For the text-containing cell, return its midpoint in [X, Y] coordinate format. 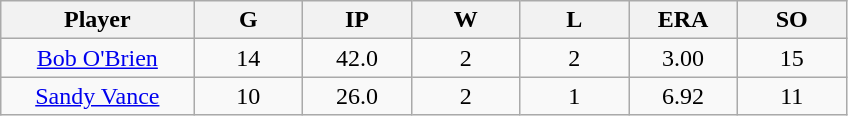
26.0 [358, 96]
ERA [684, 20]
6.92 [684, 96]
SO [792, 20]
L [574, 20]
W [466, 20]
1 [574, 96]
15 [792, 58]
Player [98, 20]
11 [792, 96]
3.00 [684, 58]
Bob O'Brien [98, 58]
10 [248, 96]
Sandy Vance [98, 96]
14 [248, 58]
IP [358, 20]
G [248, 20]
42.0 [358, 58]
